From the cell containing the given text, extract its center point as [X, Y] coordinate. 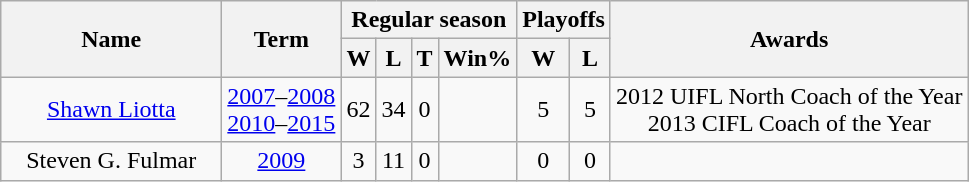
11 [394, 161]
Awards [788, 39]
3 [358, 161]
2007–20082010–2015 [282, 110]
Name [112, 39]
Term [282, 39]
T [424, 58]
Playoffs [564, 20]
62 [358, 110]
Shawn Liotta [112, 110]
Steven G. Fulmar [112, 161]
Win% [478, 58]
2012 UIFL North Coach of the Year2013 CIFL Coach of the Year [788, 110]
2009 [282, 161]
34 [394, 110]
Regular season [429, 20]
